Find where the given text appears and provide that cell's center as (X, Y) coordinate. 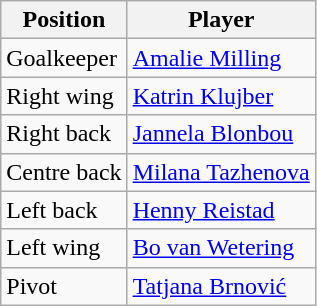
Centre back (64, 172)
Bo van Wetering (221, 248)
Left wing (64, 248)
Left back (64, 210)
Right wing (64, 96)
Henny Reistad (221, 210)
Jannela Blonbou (221, 134)
Katrin Klujber (221, 96)
Pivot (64, 286)
Milana Tazhenova (221, 172)
Amalie Milling (221, 58)
Position (64, 20)
Right back (64, 134)
Tatjana Brnović (221, 286)
Player (221, 20)
Goalkeeper (64, 58)
